Detect which cell encompasses the target text, then output its (x, y) center coordinate. 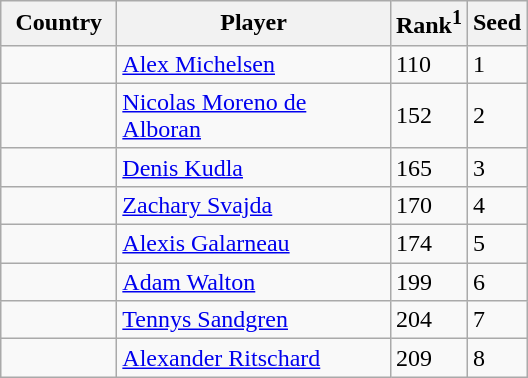
Alex Michelsen (254, 64)
5 (496, 244)
8 (496, 358)
2 (496, 116)
174 (428, 244)
Country (59, 24)
Zachary Svajda (254, 205)
3 (496, 167)
204 (428, 320)
Denis Kudla (254, 167)
Adam Walton (254, 282)
Nicolas Moreno de Alboran (254, 116)
165 (428, 167)
199 (428, 282)
6 (496, 282)
Seed (496, 24)
152 (428, 116)
Alexander Ritschard (254, 358)
Alexis Galarneau (254, 244)
170 (428, 205)
1 (496, 64)
4 (496, 205)
Rank1 (428, 24)
Player (254, 24)
7 (496, 320)
209 (428, 358)
Tennys Sandgren (254, 320)
110 (428, 64)
